Find where the given text appears and provide that cell's center as [X, Y] coordinate. 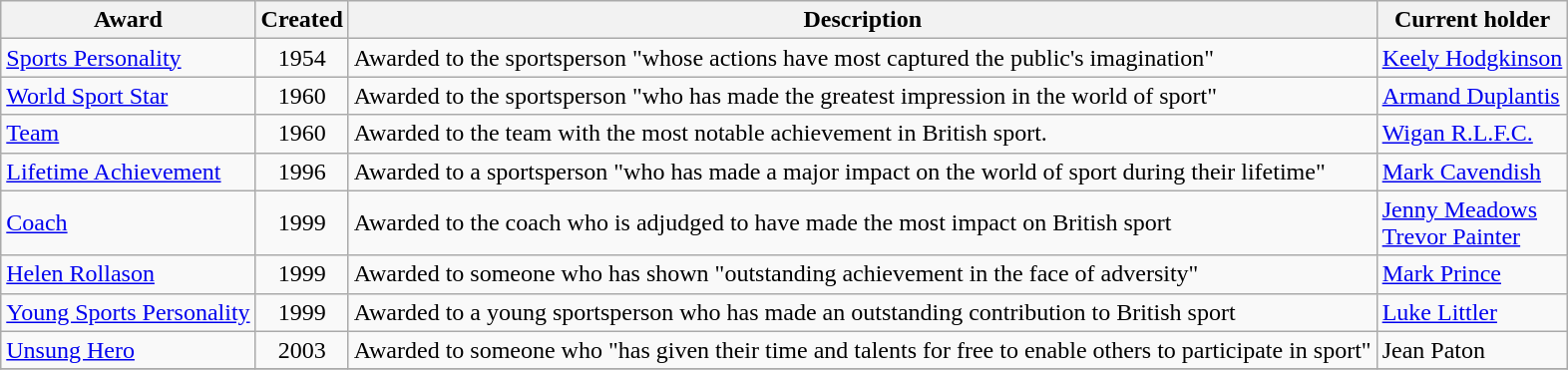
Keely Hodgkinson [1472, 58]
Current holder [1472, 20]
Mark Cavendish [1472, 172]
Mark Prince [1472, 274]
Awarded to the coach who is adjudged to have made the most impact on British sport [862, 223]
Armand Duplantis [1472, 96]
Awarded to a young sportsperson who has made an outstanding contribution to British sport [862, 312]
Awarded to a sportsperson "who has made a major impact on the world of sport during their lifetime" [862, 172]
Lifetime Achievement [128, 172]
Coach [128, 223]
Awarded to someone who has shown "outstanding achievement in the face of adversity" [862, 274]
Awarded to the sportsperson "who has made the greatest impression in the world of sport" [862, 96]
Jenny MeadowsTrevor Painter [1472, 223]
Awarded to the sportsperson "whose actions have most captured the public's imagination" [862, 58]
Created [301, 20]
Young Sports Personality [128, 312]
Wigan R.L.F.C. [1472, 134]
1954 [301, 58]
Awarded to someone who "has given their time and talents for free to enable others to participate in sport" [862, 350]
Team [128, 134]
Award [128, 20]
Luke Littler [1472, 312]
World Sport Star [128, 96]
Unsung Hero [128, 350]
1996 [301, 172]
Sports Personality [128, 58]
2003 [301, 350]
Jean Paton [1472, 350]
Helen Rollason [128, 274]
Description [862, 20]
Awarded to the team with the most notable achievement in British sport. [862, 134]
